From the cell containing the given text, extract its center point as (x, y) coordinate. 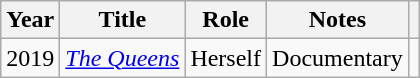
Herself (226, 58)
The Queens (122, 58)
Documentary (338, 58)
Notes (338, 20)
2019 (30, 58)
Role (226, 20)
Title (122, 20)
Year (30, 20)
